Pinpoint the cell where the given text exists, returning its (X, Y) midpoint coordinate. 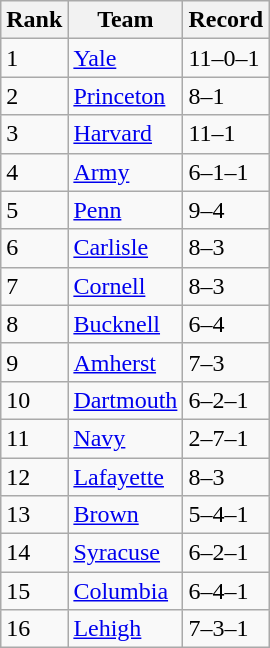
Amherst (126, 362)
6–4 (226, 324)
Team (126, 20)
2–7–1 (226, 438)
9–4 (226, 210)
8 (34, 324)
Lafayette (126, 477)
Brown (126, 515)
Navy (126, 438)
14 (34, 553)
15 (34, 591)
Penn (126, 210)
2 (34, 96)
7–3–1 (226, 629)
Cornell (126, 286)
6–4–1 (226, 591)
Carlisle (126, 248)
6 (34, 248)
5–4–1 (226, 515)
Yale (126, 58)
8–1 (226, 96)
10 (34, 400)
7–3 (226, 362)
Rank (34, 20)
7 (34, 286)
9 (34, 362)
3 (34, 134)
Syracuse (126, 553)
Columbia (126, 591)
1 (34, 58)
Record (226, 20)
11 (34, 438)
16 (34, 629)
12 (34, 477)
Dartmouth (126, 400)
Harvard (126, 134)
4 (34, 172)
5 (34, 210)
6–1–1 (226, 172)
13 (34, 515)
11–1 (226, 134)
11–0–1 (226, 58)
Army (126, 172)
Lehigh (126, 629)
Bucknell (126, 324)
Princeton (126, 96)
